From the cell containing the given text, extract its center point as [x, y] coordinate. 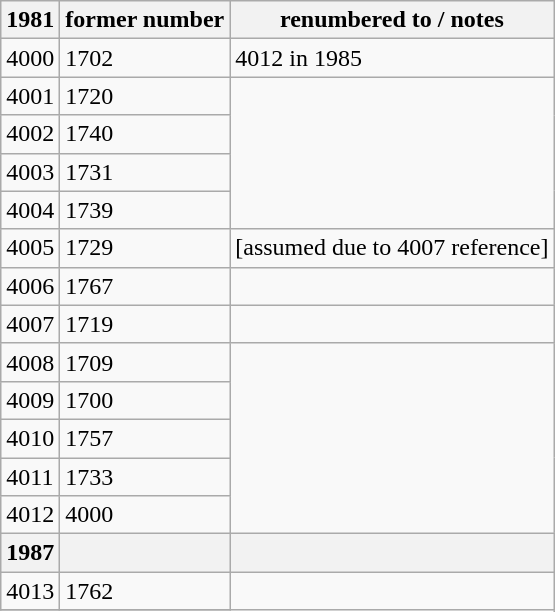
1731 [145, 172]
renumbered to / notes [392, 20]
former number [145, 20]
1729 [145, 248]
4005 [30, 248]
4010 [30, 438]
4003 [30, 172]
4012 [30, 515]
4009 [30, 400]
1739 [145, 210]
1740 [145, 134]
4008 [30, 362]
4011 [30, 477]
1987 [30, 553]
1702 [145, 58]
4001 [30, 96]
4004 [30, 210]
1767 [145, 286]
1720 [145, 96]
4006 [30, 286]
4013 [30, 591]
1733 [145, 477]
4012 in 1985 [392, 58]
1700 [145, 400]
1719 [145, 324]
1757 [145, 438]
1709 [145, 362]
1981 [30, 20]
1762 [145, 591]
4007 [30, 324]
4002 [30, 134]
[assumed due to 4007 reference] [392, 248]
